Search for the cell housing the specified text and yield its (x, y) center coordinate. 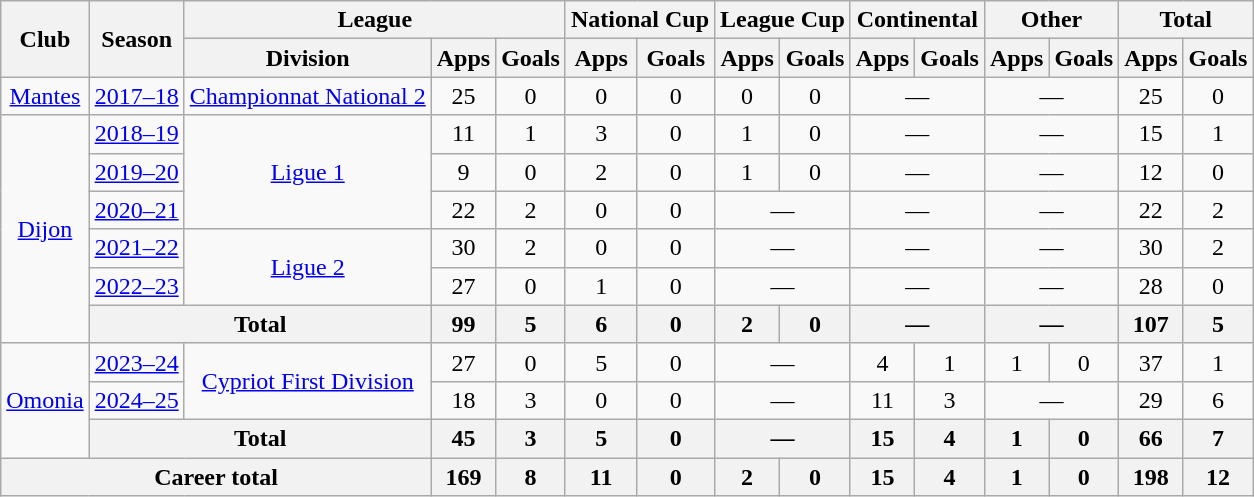
28 (1151, 286)
Championnat National 2 (308, 96)
2023–24 (136, 362)
Cypriot First Division (308, 381)
Dijon (45, 229)
2018–19 (136, 134)
9 (463, 172)
169 (463, 477)
8 (531, 477)
2021–22 (136, 248)
Ligue 1 (308, 172)
2024–25 (136, 400)
2019–20 (136, 172)
Division (308, 58)
2020–21 (136, 210)
18 (463, 400)
Club (45, 39)
Omonia (45, 400)
2017–18 (136, 96)
37 (1151, 362)
7 (1218, 438)
66 (1151, 438)
Ligue 2 (308, 267)
Continental (917, 20)
2022–23 (136, 286)
League Cup (783, 20)
League (374, 20)
45 (463, 438)
Career total (216, 477)
Mantes (45, 96)
National Cup (640, 20)
107 (1151, 324)
Season (136, 39)
99 (463, 324)
Other (1051, 20)
198 (1151, 477)
29 (1151, 400)
